Provide the (X, Y) coordinate of the cell's center where the given text is located.  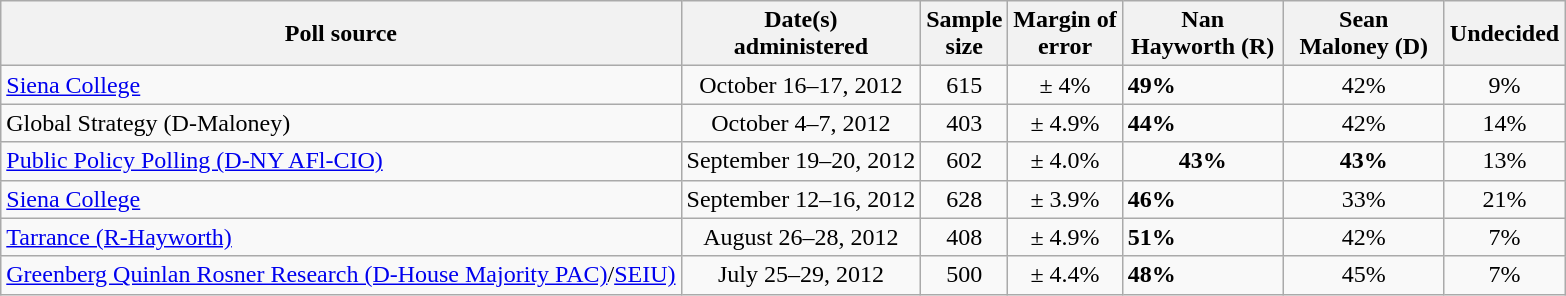
Undecided (1504, 34)
Samplesize (964, 34)
628 (964, 199)
Tarrance (R-Hayworth) (341, 237)
September 12–16, 2012 (801, 199)
500 (964, 275)
October 4–7, 2012 (801, 123)
403 (964, 123)
14% (1504, 123)
615 (964, 85)
Public Policy Polling (D-NY AFl-CIO) (341, 161)
± 4.4% (1065, 275)
Global Strategy (D-Maloney) (341, 123)
Greenberg Quinlan Rosner Research (D-House Majority PAC)/SEIU) (341, 275)
33% (1364, 199)
49% (1202, 85)
± 4.0% (1065, 161)
602 (964, 161)
October 16–17, 2012 (801, 85)
July 25–29, 2012 (801, 275)
August 26–28, 2012 (801, 237)
NanHayworth (R) (1202, 34)
Poll source (341, 34)
21% (1504, 199)
Date(s)administered (801, 34)
46% (1202, 199)
Margin oferror (1065, 34)
44% (1202, 123)
408 (964, 237)
9% (1504, 85)
September 19–20, 2012 (801, 161)
± 4% (1065, 85)
45% (1364, 275)
± 3.9% (1065, 199)
SeanMaloney (D) (1364, 34)
48% (1202, 275)
51% (1202, 237)
13% (1504, 161)
